Scan for the cell matching the given text and deliver its (x, y) coordinate at center. 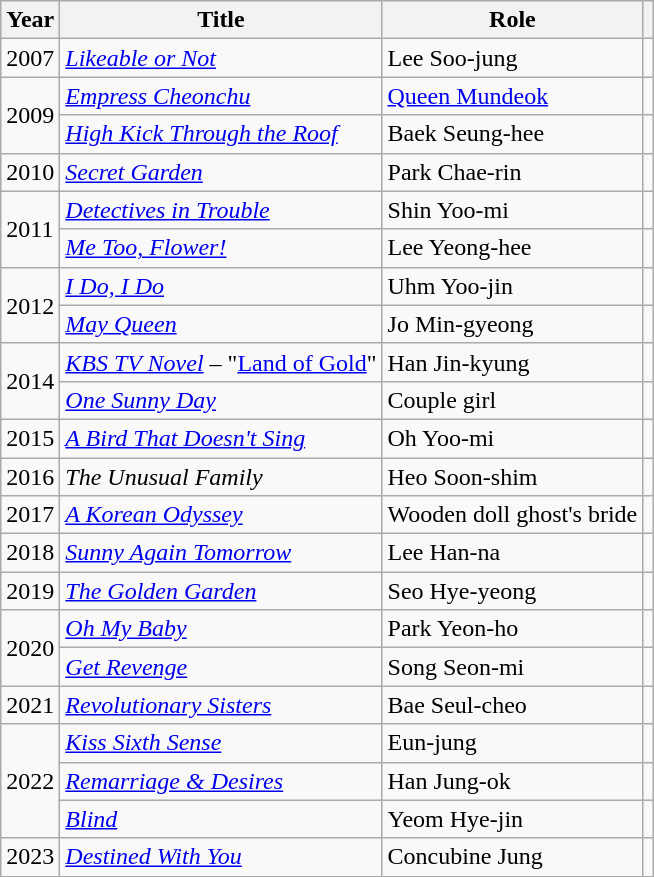
May Queen (221, 324)
Blind (221, 819)
One Sunny Day (221, 400)
2015 (30, 438)
Lee Han-na (512, 553)
Han Jung-ok (512, 781)
KBS TV Novel – "Land of Gold" (221, 362)
2010 (30, 172)
2017 (30, 515)
Sunny Again Tomorrow (221, 553)
Oh Yoo-mi (512, 438)
2023 (30, 857)
Song Seon-mi (512, 667)
Park Chae-rin (512, 172)
Heo Soon-shim (512, 477)
Title (221, 20)
2012 (30, 305)
2007 (30, 58)
Queen Mundeok (512, 96)
Lee Yeong-hee (512, 248)
Uhm Yoo-jin (512, 286)
Seo Hye-yeong (512, 591)
Wooden doll ghost's bride (512, 515)
2020 (30, 648)
2018 (30, 553)
Bae Seul-cheo (512, 705)
The Unusual Family (221, 477)
2021 (30, 705)
Jo Min-gyeong (512, 324)
Secret Garden (221, 172)
Detectives in Trouble (221, 210)
Eun-jung (512, 743)
Han Jin-kyung (512, 362)
A Bird That Doesn't Sing (221, 438)
Empress Cheonchu (221, 96)
The Golden Garden (221, 591)
2016 (30, 477)
Shin Yoo-mi (512, 210)
Kiss Sixth Sense (221, 743)
Destined With You (221, 857)
2014 (30, 381)
High Kick Through the Roof (221, 134)
Likeable or Not (221, 58)
Yeom Hye-jin (512, 819)
Year (30, 20)
Oh My Baby (221, 629)
Park Yeon-ho (512, 629)
Get Revenge (221, 667)
2019 (30, 591)
Revolutionary Sisters (221, 705)
2011 (30, 229)
2022 (30, 781)
I Do, I Do (221, 286)
Concubine Jung (512, 857)
A Korean Odyssey (221, 515)
Couple girl (512, 400)
2009 (30, 115)
Me Too, Flower! (221, 248)
Remarriage & Desires (221, 781)
Lee Soo-jung (512, 58)
Baek Seung-hee (512, 134)
Role (512, 20)
